Scan for the cell matching the given text and deliver its [X, Y] coordinate at center. 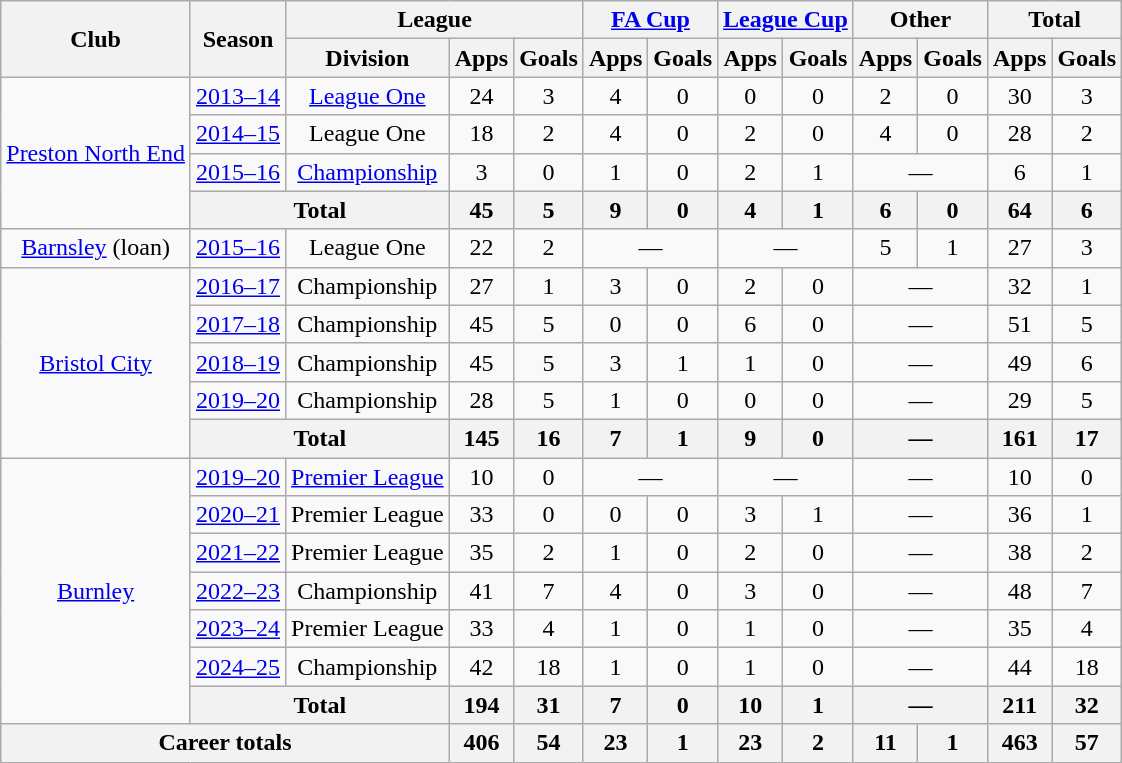
League [435, 20]
2020–21 [238, 515]
2013–14 [238, 96]
2023–24 [238, 629]
29 [1019, 400]
31 [549, 705]
Career totals [225, 743]
42 [481, 667]
463 [1019, 743]
11 [885, 743]
2024–25 [238, 667]
57 [1087, 743]
2021–22 [238, 553]
2017–18 [238, 324]
51 [1019, 324]
FA Cup [650, 20]
49 [1019, 362]
22 [481, 248]
2016–17 [238, 286]
211 [1019, 705]
64 [1019, 210]
38 [1019, 553]
Season [238, 39]
Burnley [96, 591]
Preston North End [96, 153]
2018–19 [238, 362]
194 [481, 705]
Club [96, 39]
36 [1019, 515]
2014–15 [238, 134]
44 [1019, 667]
145 [481, 438]
24 [481, 96]
406 [481, 743]
41 [481, 591]
2022–23 [238, 591]
League Cup [786, 20]
54 [549, 743]
30 [1019, 96]
Other [920, 20]
Bristol City [96, 362]
16 [549, 438]
48 [1019, 591]
161 [1019, 438]
Barnsley (loan) [96, 248]
17 [1087, 438]
Division [368, 58]
